Return the [X, Y] coordinate for the center point of the cell that contains the specified text.  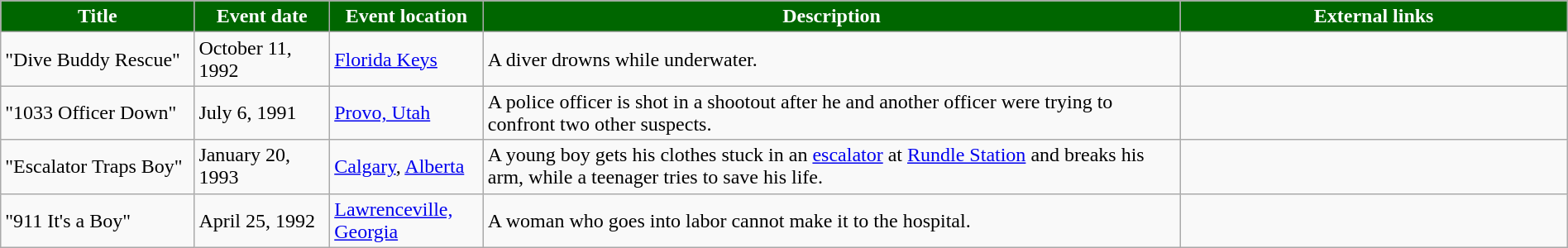
Provo, Utah [407, 112]
Florida Keys [407, 60]
External links [1374, 17]
A woman who goes into labor cannot make it to the hospital. [832, 220]
Description [832, 17]
A diver drowns while underwater. [832, 60]
Event location [407, 17]
A young boy gets his clothes stuck in an escalator at Rundle Station and breaks his arm, while a teenager tries to save his life. [832, 167]
Calgary, Alberta [407, 167]
January 20, 1993 [262, 167]
July 6, 1991 [262, 112]
October 11, 1992 [262, 60]
A police officer is shot in a shootout after he and another officer were trying to confront two other suspects. [832, 112]
"911 It's a Boy" [98, 220]
"1033 Officer Down" [98, 112]
Event date [262, 17]
"Escalator Traps Boy" [98, 167]
"Dive Buddy Rescue" [98, 60]
April 25, 1992 [262, 220]
Lawrenceville, Georgia [407, 220]
Title [98, 17]
